Return [x, y] of the center of cell containing provided text 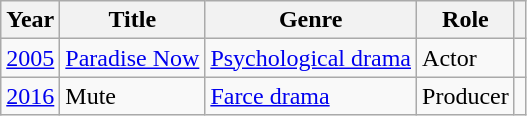
2016 [30, 96]
Title [132, 20]
Farce drama [311, 96]
Producer [466, 96]
Genre [311, 20]
Paradise Now [132, 58]
2005 [30, 58]
Psychological drama [311, 58]
Year [30, 20]
Role [466, 20]
Mute [132, 96]
Actor [466, 58]
